Scan for the cell matching the given text and deliver its (x, y) coordinate at center. 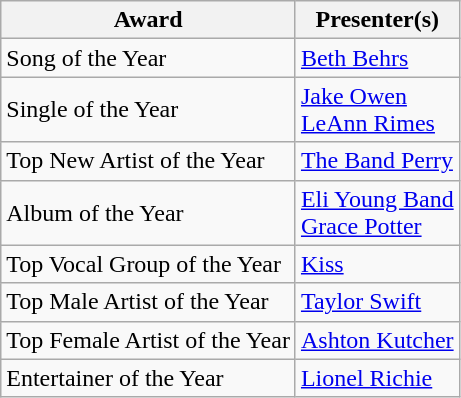
Song of the Year (148, 58)
Eli Young BandGrace Potter (377, 212)
Jake OwenLeAnn Rimes (377, 110)
Lionel Richie (377, 378)
The Band Perry (377, 161)
Entertainer of the Year (148, 378)
Kiss (377, 264)
Top New Artist of the Year (148, 161)
Beth Behrs (377, 58)
Award (148, 20)
Top Vocal Group of the Year (148, 264)
Taylor Swift (377, 302)
Ashton Kutcher (377, 340)
Presenter(s) (377, 20)
Album of the Year (148, 212)
Top Female Artist of the Year (148, 340)
Top Male Artist of the Year (148, 302)
Single of the Year (148, 110)
